Capture the cell that displays the provided text and extract its (x, y) central coordinate. 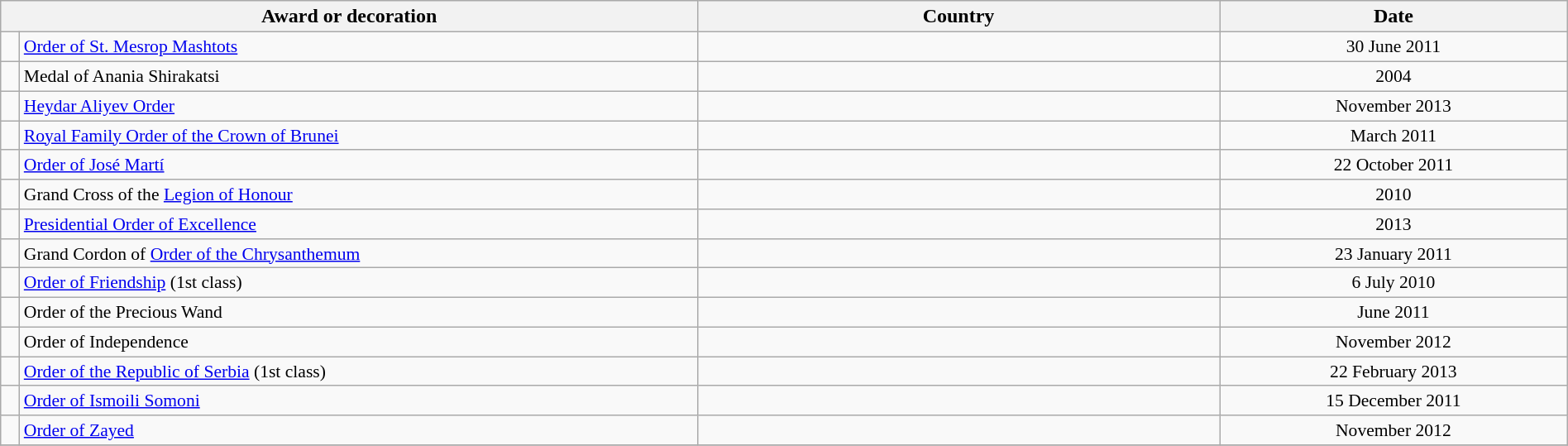
30 June 2011 (1393, 47)
Country (958, 17)
Heydar Aliyev Order (359, 106)
22 October 2011 (1393, 165)
Royal Family Order of the Crown of Brunei (359, 136)
23 January 2011 (1393, 253)
Medal of Anania Shirakatsi (359, 76)
Order of Independence (359, 342)
Grand Cordon of Order of the Chrysanthemum (359, 253)
Presidential Order of Excellence (359, 224)
Date (1393, 17)
2013 (1393, 224)
Order of St. Mesrop Mashtots (359, 47)
Grand Cross of the Legion of Honour (359, 194)
6 July 2010 (1393, 283)
Order of the Republic of Serbia (1st class) (359, 372)
2010 (1393, 194)
Order of Ismoili Somoni (359, 400)
2004 (1393, 76)
Order of the Precious Wand (359, 312)
Award or decoration (349, 17)
June 2011 (1393, 312)
March 2011 (1393, 136)
15 December 2011 (1393, 400)
Order of José Martí (359, 165)
Order of Friendship (1st class) (359, 283)
22 February 2013 (1393, 372)
Order of Zayed (359, 430)
November 2013 (1393, 106)
